Find where the given text appears and provide that cell's center as [X, Y] coordinate. 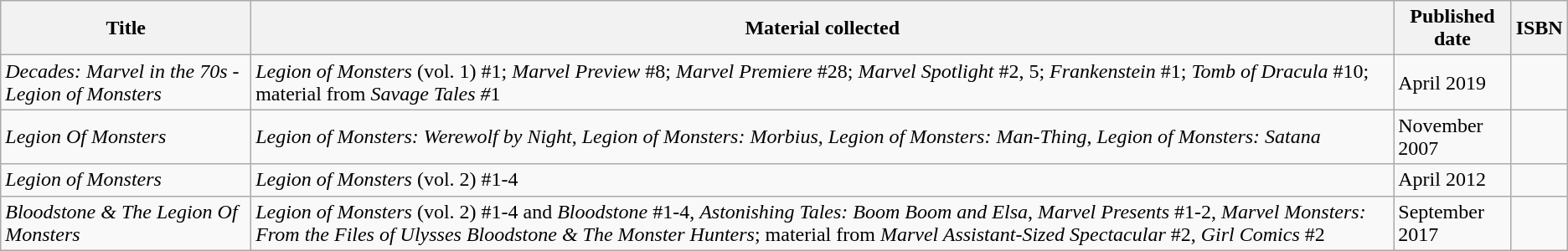
Legion Of Monsters [126, 137]
Decades: Marvel in the 70s - Legion of Monsters [126, 82]
Legion of Monsters: Werewolf by Night, Legion of Monsters: Morbius, Legion of Monsters: Man-Thing, Legion of Monsters: Satana [823, 137]
November 2007 [1452, 137]
Bloodstone & The Legion Of Monsters [126, 223]
Published date [1452, 28]
April 2019 [1452, 82]
Legion of Monsters (vol. 2) #1-4 [823, 180]
Material collected [823, 28]
April 2012 [1452, 180]
September 2017 [1452, 223]
ISBN [1540, 28]
Legion of Monsters [126, 180]
Title [126, 28]
